Find where the given text appears and provide that cell's center as [X, Y] coordinate. 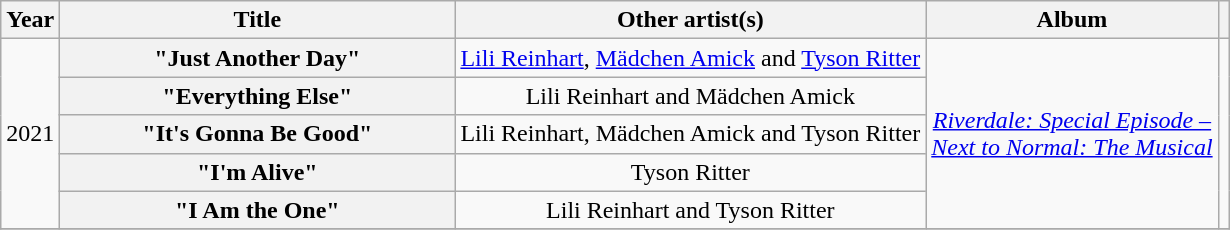
Album [1072, 20]
"I'm Alive" [258, 172]
"It's Gonna Be Good" [258, 134]
2021 [30, 134]
Riverdale: Special Episode – Next to Normal: The Musical [1072, 134]
"I Am the One" [258, 210]
Year [30, 20]
Other artist(s) [690, 20]
Lili Reinhart and Tyson Ritter [690, 210]
Lili Reinhart and Mädchen Amick [690, 96]
"Everything Else" [258, 96]
"Just Another Day" [258, 58]
Title [258, 20]
Tyson Ritter [690, 172]
